Detect which cell encompasses the target text, then output its (X, Y) center coordinate. 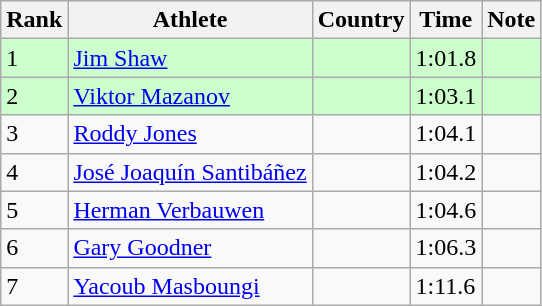
1:04.2 (446, 172)
Gary Goodner (190, 248)
1 (34, 58)
Yacoub Masboungi (190, 286)
José Joaquín Santibáñez (190, 172)
1:06.3 (446, 248)
Herman Verbauwen (190, 210)
Rank (34, 20)
5 (34, 210)
Note (512, 20)
7 (34, 286)
Viktor Mazanov (190, 96)
3 (34, 134)
4 (34, 172)
2 (34, 96)
Time (446, 20)
1:04.1 (446, 134)
1:11.6 (446, 286)
1:04.6 (446, 210)
6 (34, 248)
Country (361, 20)
1:03.1 (446, 96)
Jim Shaw (190, 58)
Athlete (190, 20)
1:01.8 (446, 58)
Roddy Jones (190, 134)
